Extract the [x, y] coordinate from the center of the cell holding the provided text.  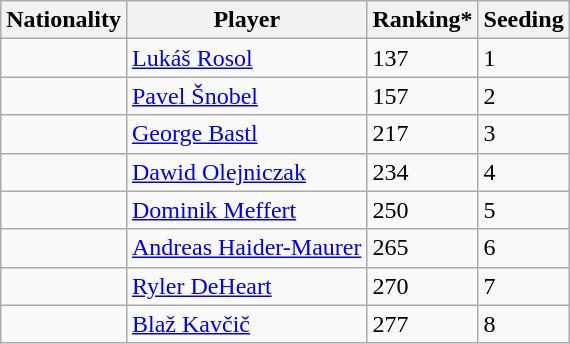
217 [422, 134]
250 [422, 210]
Ryler DeHeart [246, 286]
157 [422, 96]
137 [422, 58]
Andreas Haider-Maurer [246, 248]
270 [422, 286]
Blaž Kavčič [246, 324]
1 [524, 58]
George Bastl [246, 134]
Dawid Olejniczak [246, 172]
3 [524, 134]
Dominik Meffert [246, 210]
Player [246, 20]
Lukáš Rosol [246, 58]
7 [524, 286]
265 [422, 248]
6 [524, 248]
Nationality [64, 20]
4 [524, 172]
234 [422, 172]
Pavel Šnobel [246, 96]
5 [524, 210]
Ranking* [422, 20]
8 [524, 324]
2 [524, 96]
277 [422, 324]
Seeding [524, 20]
